Return the [X, Y] coordinate for the center point of the cell that contains the specified text.  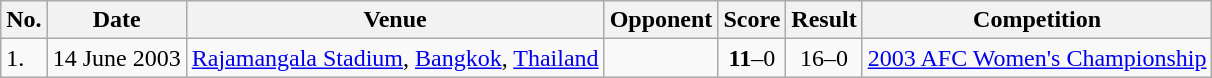
Venue [395, 20]
No. [24, 20]
11–0 [752, 58]
Date [116, 20]
Opponent [661, 20]
Competition [1037, 20]
2003 AFC Women's Championship [1037, 58]
Score [752, 20]
14 June 2003 [116, 58]
16–0 [824, 58]
Rajamangala Stadium, Bangkok, Thailand [395, 58]
1. [24, 58]
Result [824, 20]
